For the text-containing cell, return its midpoint in [X, Y] coordinate format. 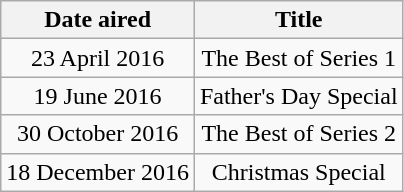
The Best of Series 2 [298, 134]
The Best of Series 1 [298, 58]
Title [298, 20]
Christmas Special [298, 172]
18 December 2016 [98, 172]
Date aired [98, 20]
Father's Day Special [298, 96]
30 October 2016 [98, 134]
19 June 2016 [98, 96]
23 April 2016 [98, 58]
